Output the (X, Y) coordinate of the center of the cell containing the given text.  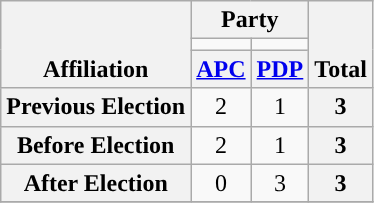
After Election (96, 183)
PDP (280, 69)
Before Election (96, 145)
Affiliation (96, 44)
APC (221, 69)
Previous Election (96, 107)
0 (221, 183)
Party (250, 20)
Total (341, 44)
